Return [X, Y] of the center of cell containing provided text 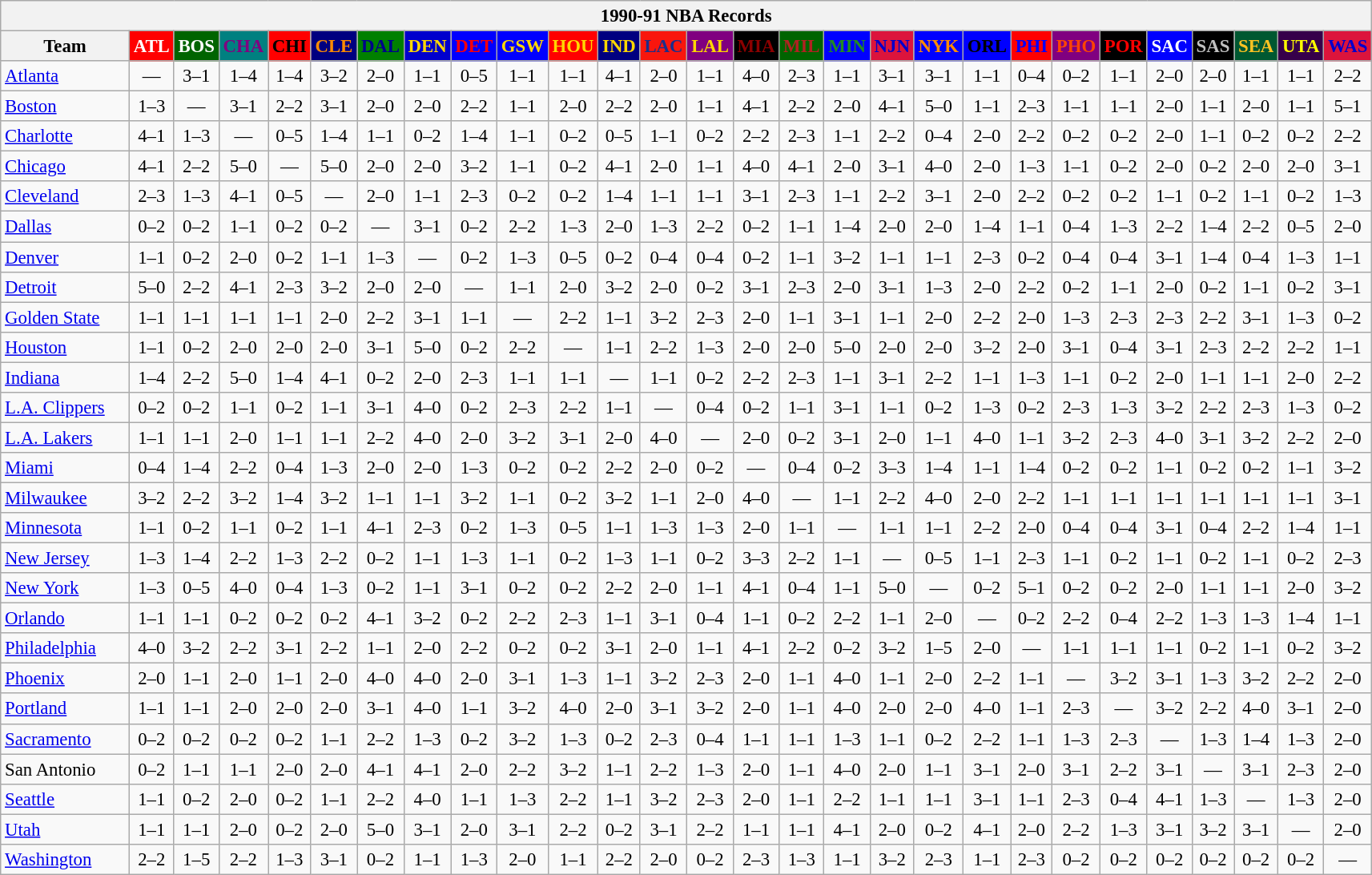
Charlotte [66, 136]
Portland [66, 709]
NYK [939, 46]
LAL [710, 46]
SEA [1256, 46]
Golden State [66, 317]
SAC [1169, 46]
Houston [66, 347]
Phoenix [66, 679]
ORL [987, 46]
CHA [243, 46]
LAC [663, 46]
Indiana [66, 377]
Milwaukee [66, 498]
Utah [66, 829]
MIL [802, 46]
NJN [892, 46]
Sacramento [66, 739]
CHI [289, 46]
Detroit [66, 287]
WAS [1348, 46]
Orlando [66, 619]
Team [66, 46]
New York [66, 588]
DET [474, 46]
Atlanta [66, 76]
Miami [66, 468]
SAS [1213, 46]
L.A. Lakers [66, 437]
Philadelphia [66, 648]
Cleveland [66, 196]
Denver [66, 257]
Seattle [66, 799]
Boston [66, 107]
IND [619, 46]
GSW [522, 46]
HOU [573, 46]
L.A. Clippers [66, 408]
DEN [428, 46]
Minnesota [66, 528]
POR [1123, 46]
New Jersey [66, 558]
1990-91 NBA Records [686, 16]
ATL [151, 46]
Chicago [66, 167]
MIA [756, 46]
Washington [66, 860]
MIN [847, 46]
DAL [381, 46]
CLE [333, 46]
UTA [1301, 46]
BOS [196, 46]
PHI [1032, 46]
PHO [1076, 46]
Dallas [66, 227]
San Antonio [66, 769]
